Search for the cell housing the specified text and yield its (x, y) center coordinate. 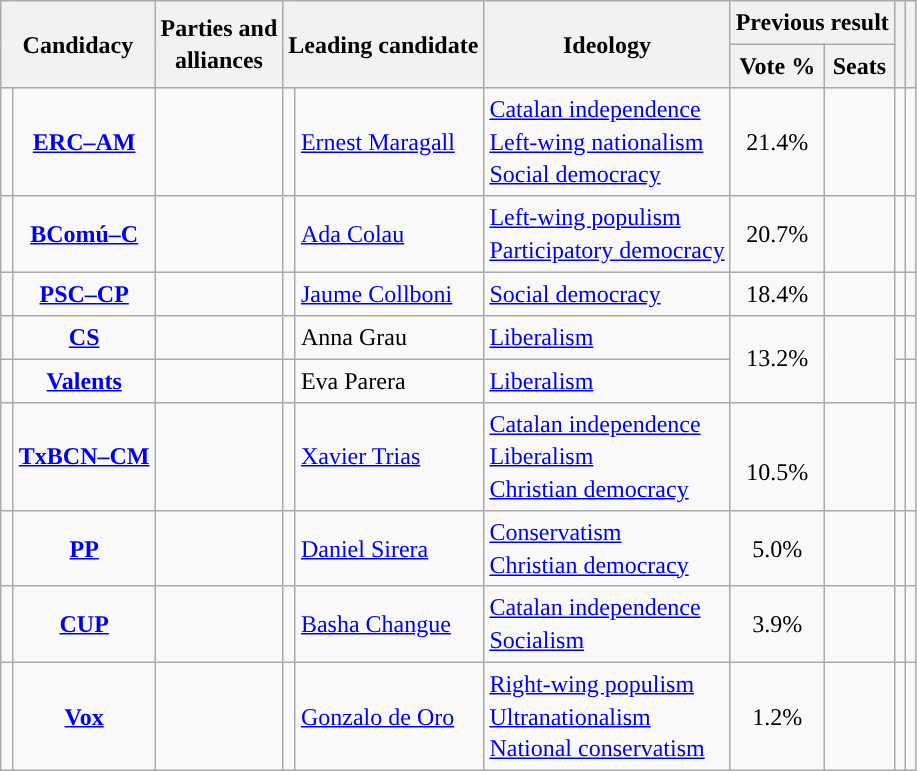
Xavier Trias (389, 456)
BComú–C (84, 234)
21.4% (777, 142)
ERC–AM (84, 142)
Parties andalliances (219, 44)
Ideology (607, 44)
Valents (84, 380)
TxBCN–CM (84, 456)
Catalan independenceLeft-wing nationalismSocial democracy (607, 142)
Gonzalo de Oro (389, 716)
Right-wing populismUltranationalismNational conservatism (607, 716)
5.0% (777, 548)
20.7% (777, 234)
Vox (84, 716)
Jaume Collboni (389, 294)
Candidacy (78, 44)
Ernest Maragall (389, 142)
Left-wing populismParticipatory democracy (607, 234)
10.5% (777, 456)
Catalan independenceLiberalismChristian democracy (607, 456)
1.2% (777, 716)
Seats (859, 66)
Vote % (777, 66)
PP (84, 548)
18.4% (777, 294)
Eva Parera (389, 380)
CS (84, 336)
Daniel Sirera (389, 548)
Social democracy (607, 294)
CUP (84, 624)
Previous result (812, 22)
Basha Changue (389, 624)
PSC–CP (84, 294)
ConservatismChristian democracy (607, 548)
Anna Grau (389, 336)
Catalan independenceSocialism (607, 624)
13.2% (777, 358)
Ada Colau (389, 234)
Leading candidate (384, 44)
3.9% (777, 624)
